From the cell containing the given text, extract its center point as [x, y] coordinate. 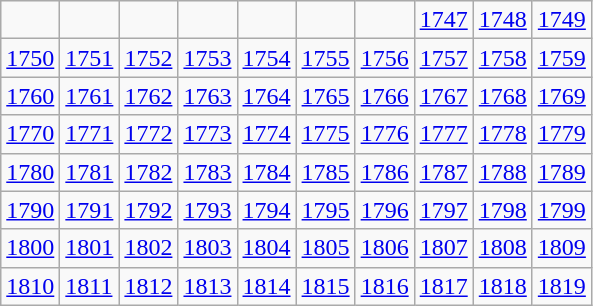
1805 [326, 248]
1760 [30, 96]
1798 [502, 210]
1749 [562, 20]
1772 [148, 134]
1807 [444, 248]
1750 [30, 58]
1808 [502, 248]
1788 [502, 172]
1812 [148, 286]
1814 [266, 286]
1774 [266, 134]
1757 [444, 58]
1765 [326, 96]
1791 [90, 210]
1803 [208, 248]
1815 [326, 286]
1758 [502, 58]
1795 [326, 210]
1763 [208, 96]
1796 [384, 210]
1784 [266, 172]
1789 [562, 172]
1785 [326, 172]
1759 [562, 58]
1781 [90, 172]
1755 [326, 58]
1794 [266, 210]
1782 [148, 172]
1817 [444, 286]
1799 [562, 210]
1747 [444, 20]
1813 [208, 286]
1804 [266, 248]
1752 [148, 58]
1777 [444, 134]
1780 [30, 172]
1787 [444, 172]
1754 [266, 58]
1764 [266, 96]
1792 [148, 210]
1779 [562, 134]
1767 [444, 96]
1783 [208, 172]
1819 [562, 286]
1809 [562, 248]
1786 [384, 172]
1762 [148, 96]
1771 [90, 134]
1768 [502, 96]
1802 [148, 248]
1769 [562, 96]
1800 [30, 248]
1806 [384, 248]
1816 [384, 286]
1778 [502, 134]
1766 [384, 96]
1818 [502, 286]
1793 [208, 210]
1797 [444, 210]
1753 [208, 58]
1810 [30, 286]
1756 [384, 58]
1776 [384, 134]
1811 [90, 286]
1761 [90, 96]
1790 [30, 210]
1770 [30, 134]
1773 [208, 134]
1801 [90, 248]
1775 [326, 134]
1748 [502, 20]
1751 [90, 58]
